From the cell containing the given text, extract its center point as [X, Y] coordinate. 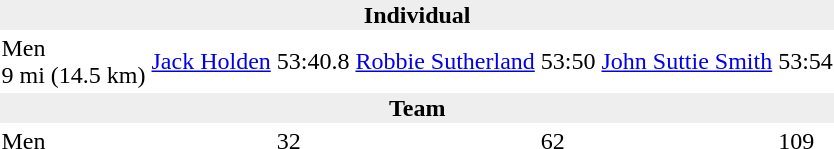
Individual [417, 15]
53:50 [568, 62]
53:40.8 [313, 62]
John Suttie Smith [687, 62]
Team [417, 108]
Men9 mi (14.5 km) [74, 62]
Robbie Sutherland [445, 62]
Jack Holden [211, 62]
